Capture the cell that displays the provided text and extract its (x, y) central coordinate. 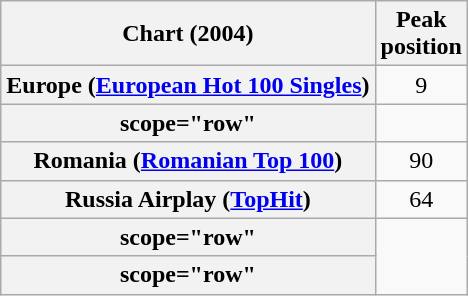
Peakposition (421, 34)
9 (421, 85)
Russia Airplay (TopHit) (188, 199)
64 (421, 199)
Chart (2004) (188, 34)
Romania (Romanian Top 100) (188, 161)
Europe (European Hot 100 Singles) (188, 85)
90 (421, 161)
